Find where the given text appears and provide that cell's center as [X, Y] coordinate. 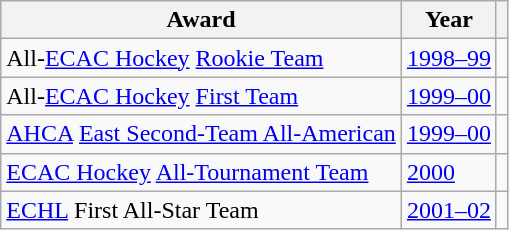
2000 [448, 172]
ECAC Hockey All-Tournament Team [202, 172]
All-ECAC Hockey Rookie Team [202, 58]
2001–02 [448, 210]
All-ECAC Hockey First Team [202, 96]
1998–99 [448, 58]
Year [448, 20]
ECHL First All-Star Team [202, 210]
Award [202, 20]
AHCA East Second-Team All-American [202, 134]
